Output the [X, Y] coordinate of the center of the cell containing the given text.  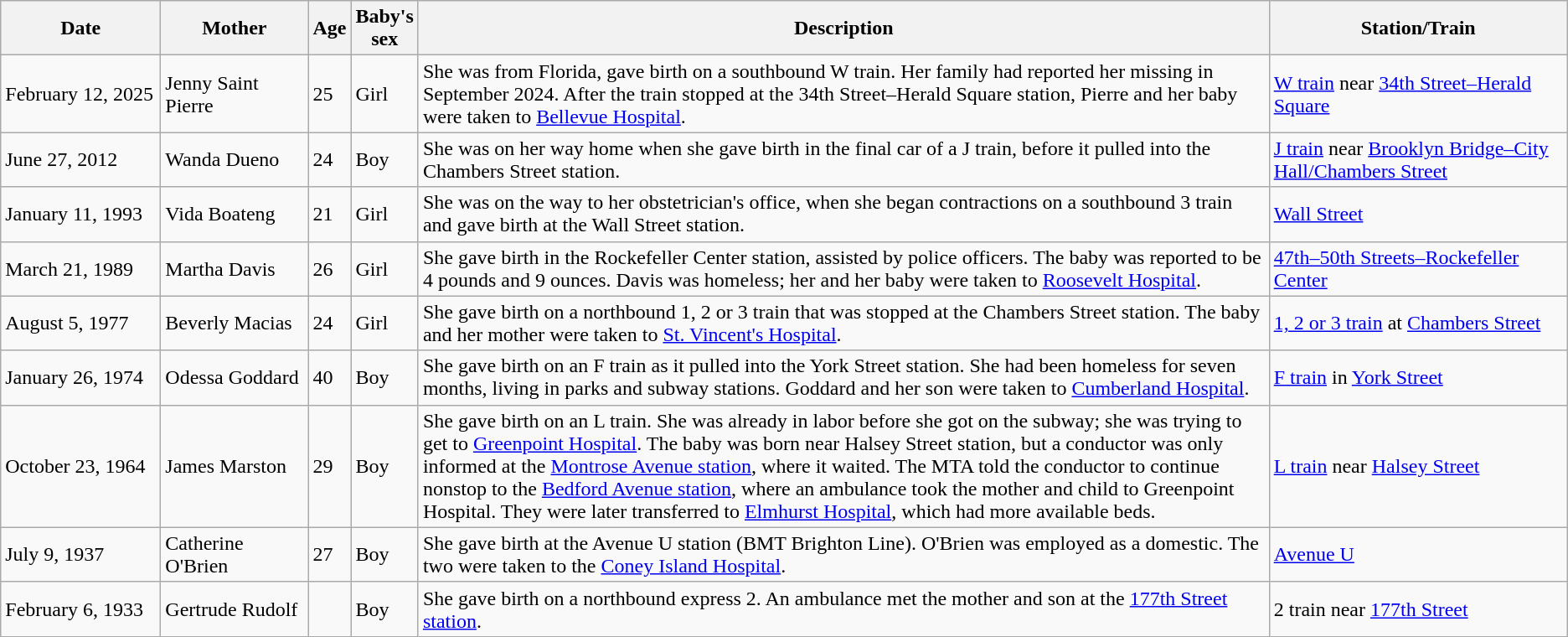
She gave birth on a northbound express 2. An ambulance met the mother and son at the 177th Street station. [843, 609]
21 [330, 215]
Gertrude Rudolf [235, 609]
Wall Street [1418, 215]
October 23, 1964 [80, 466]
August 5, 1977 [80, 324]
J train near Brooklyn Bridge–City Hall/Chambers Street [1418, 159]
25 [330, 94]
Odessa Goddard [235, 377]
Date [80, 28]
47th–50th Streets–Rockefeller Center [1418, 268]
January 11, 1993 [80, 215]
Catherine O'Brien [235, 555]
She gave birth at the Avenue U station (BMT Brighton Line). O'Brien was employed as a domestic. The two were taken to the Coney Island Hospital. [843, 555]
Beverly Macias [235, 324]
Jenny Saint Pierre [235, 94]
Description [843, 28]
Avenue U [1418, 555]
July 9, 1937 [80, 555]
February 12, 2025 [80, 94]
F train in York Street [1418, 377]
March 21, 1989 [80, 268]
June 27, 2012 [80, 159]
Mother [235, 28]
L train near Halsey Street [1418, 466]
James Marston [235, 466]
Age [330, 28]
She was on her way home when she gave birth in the final car of a J train, before it pulled into the Chambers Street station. [843, 159]
26 [330, 268]
Vida Boateng [235, 215]
She was on the way to her obstetrician's office, when she began contractions on a southbound 3 train and gave birth at the Wall Street station. [843, 215]
Martha Davis [235, 268]
Wanda Dueno [235, 159]
27 [330, 555]
W train near 34th Street–Herald Square [1418, 94]
1, 2 or 3 train at Chambers Street [1418, 324]
40 [330, 377]
29 [330, 466]
Station/Train [1418, 28]
Baby'ssex [384, 28]
January 26, 1974 [80, 377]
2 train near 177th Street [1418, 609]
February 6, 1933 [80, 609]
